Find where the given text appears and provide that cell's center as (X, Y) coordinate. 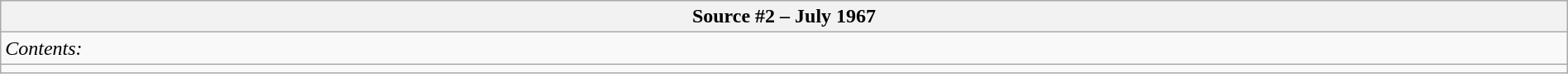
Contents: (784, 48)
Source #2 – July 1967 (784, 17)
